Extract the (X, Y) coordinate from the center of the cell holding the provided text.  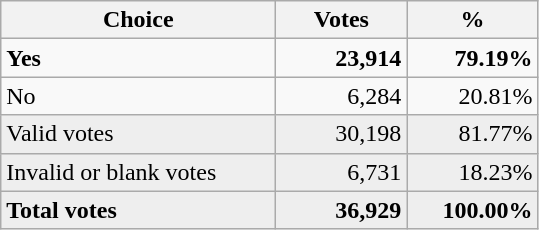
30,198 (342, 134)
Total votes (138, 210)
Invalid or blank votes (138, 172)
Choice (138, 20)
18.23% (472, 172)
36,929 (342, 210)
% (472, 20)
6,731 (342, 172)
Valid votes (138, 134)
6,284 (342, 96)
Yes (138, 58)
23,914 (342, 58)
100.00% (472, 210)
79.19% (472, 58)
Votes (342, 20)
20.81% (472, 96)
81.77% (472, 134)
No (138, 96)
